Return the (x, y) coordinate for the center point of the cell that contains the specified text.  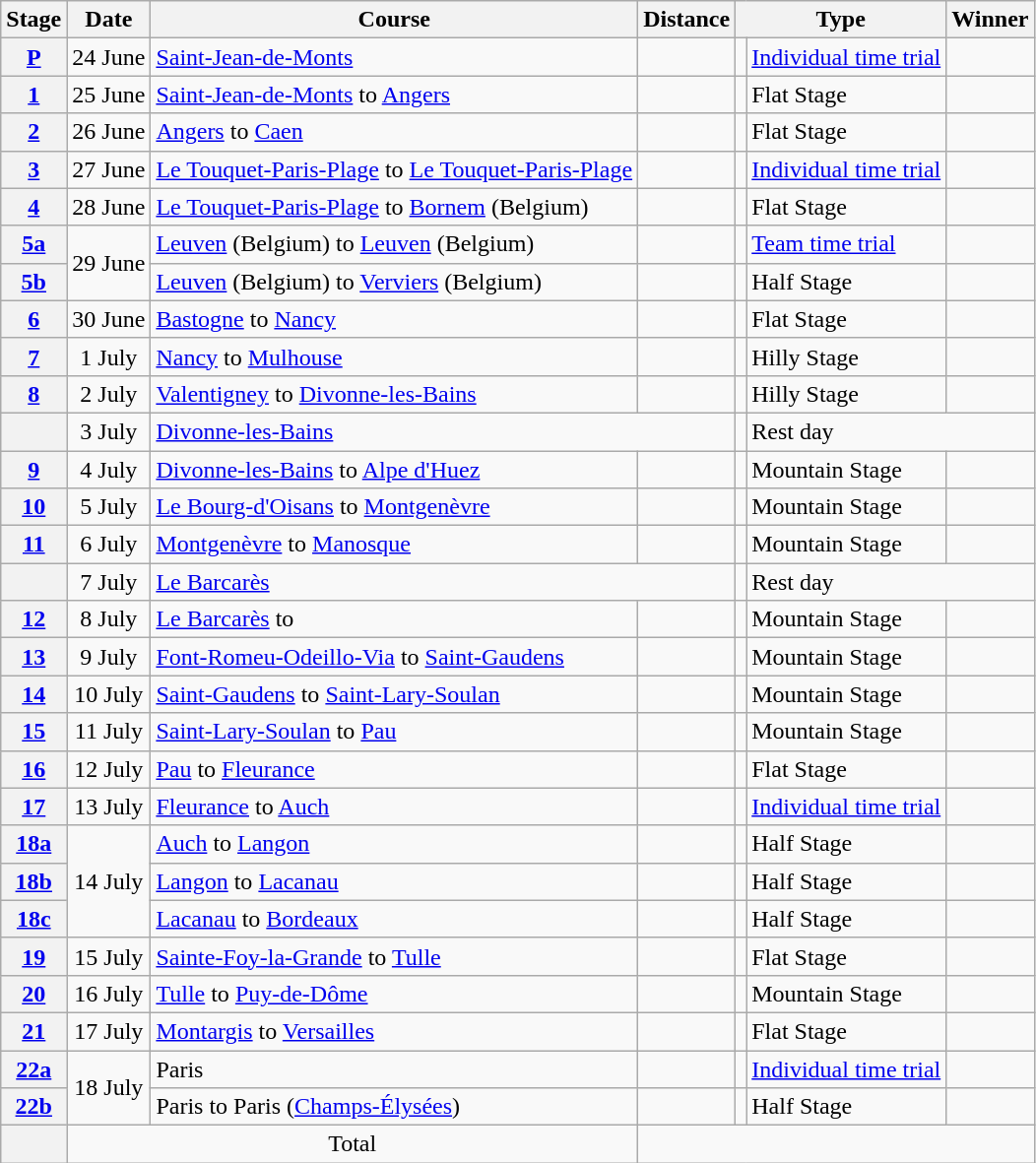
4 (33, 207)
11 (33, 545)
3 (33, 169)
Saint-Jean-de-Monts (394, 57)
7 July (108, 582)
Le Barcarès (443, 582)
Saint-Lary-Soulan to Pau (394, 732)
18c (33, 919)
5b (33, 282)
Pau to Fleurance (394, 769)
18b (33, 881)
13 (33, 657)
10 July (108, 694)
9 (33, 470)
P (33, 57)
21 (33, 1031)
Bastogne to Nancy (394, 319)
Winner (991, 20)
Saint-Gaudens to Saint-Lary-Soulan (394, 694)
Montargis to Versailles (394, 1031)
8 July (108, 619)
26 June (108, 132)
Distance (687, 20)
Auch to Langon (394, 844)
Fleurance to Auch (394, 807)
6 (33, 319)
Paris (394, 1068)
22a (33, 1068)
13 July (108, 807)
7 (33, 356)
17 July (108, 1031)
Langon to Lacanau (394, 881)
10 (33, 507)
Tulle to Puy-de-Dôme (394, 994)
12 July (108, 769)
27 June (108, 169)
Lacanau to Bordeaux (394, 919)
Le Touquet-Paris-Plage to Bornem (Belgium) (394, 207)
Total (353, 1144)
11 July (108, 732)
Saint-Jean-de-Monts to Angers (394, 95)
24 June (108, 57)
2 (33, 132)
14 (33, 694)
Type (841, 20)
16 (33, 769)
28 June (108, 207)
Leuven (Belgium) to Verviers (Belgium) (394, 282)
18a (33, 844)
14 July (108, 881)
15 July (108, 956)
5 July (108, 507)
1 July (108, 356)
15 (33, 732)
Course (394, 20)
16 July (108, 994)
Date (108, 20)
5a (33, 244)
1 (33, 95)
9 July (108, 657)
6 July (108, 545)
Divonne-les-Bains (443, 431)
Font-Romeu-Odeillo-Via to Saint-Gaudens (394, 657)
22b (33, 1107)
8 (33, 394)
Team time trial (847, 244)
Angers to Caen (394, 132)
3 July (108, 431)
30 June (108, 319)
Leuven (Belgium) to Leuven (Belgium) (394, 244)
18 July (108, 1087)
17 (33, 807)
12 (33, 619)
20 (33, 994)
29 June (108, 263)
Sainte-Foy-la-Grande to Tulle (394, 956)
Montgenèvre to Manosque (394, 545)
Valentigney to Divonne-les-Bains (394, 394)
2 July (108, 394)
25 June (108, 95)
4 July (108, 470)
Le Touquet-Paris-Plage to Le Touquet-Paris-Plage (394, 169)
19 (33, 956)
Divonne-les-Bains to Alpe d'Huez (394, 470)
Le Bourg-d'Oisans to Montgenèvre (394, 507)
Nancy to Mulhouse (394, 356)
Paris to Paris (Champs-Élysées) (394, 1107)
Stage (33, 20)
Le Barcarès to (394, 619)
